Detect which cell encompasses the target text, then output its (X, Y) center coordinate. 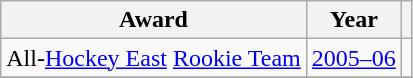
2005–06 (354, 58)
Year (354, 20)
All-Hockey East Rookie Team (154, 58)
Award (154, 20)
